Detect which cell encompasses the target text, then output its [x, y] center coordinate. 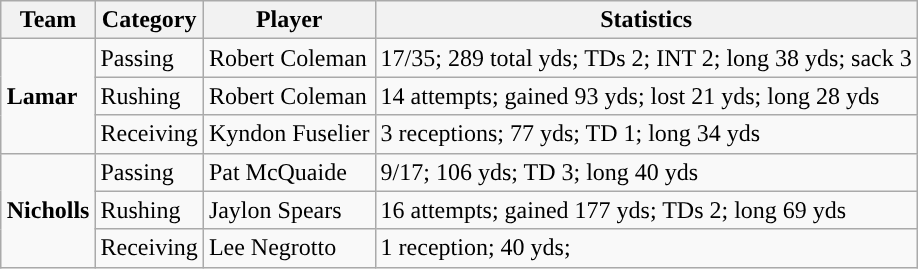
Lamar [48, 96]
Statistics [646, 20]
3 receptions; 77 yds; TD 1; long 34 yds [646, 134]
Team [48, 20]
Category [149, 20]
16 attempts; gained 177 yds; TDs 2; long 69 yds [646, 210]
Nicholls [48, 210]
1 reception; 40 yds; [646, 248]
17/35; 289 total yds; TDs 2; INT 2; long 38 yds; sack 3 [646, 58]
9/17; 106 yds; TD 3; long 40 yds [646, 172]
14 attempts; gained 93 yds; lost 21 yds; long 28 yds [646, 96]
Kyndon Fuselier [289, 134]
Lee Negrotto [289, 248]
Pat McQuaide [289, 172]
Jaylon Spears [289, 210]
Player [289, 20]
